Capture the cell that displays the provided text and extract its [X, Y] central coordinate. 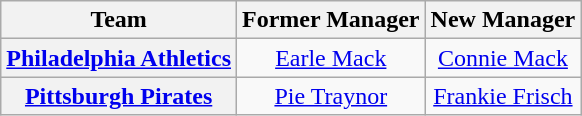
Earle Mack [332, 58]
Pittsburgh Pirates [119, 96]
Philadelphia Athletics [119, 58]
Team [119, 20]
Former Manager [332, 20]
New Manager [503, 20]
Frankie Frisch [503, 96]
Pie Traynor [332, 96]
Connie Mack [503, 58]
